Output the (X, Y) coordinate of the center of the cell containing the given text.  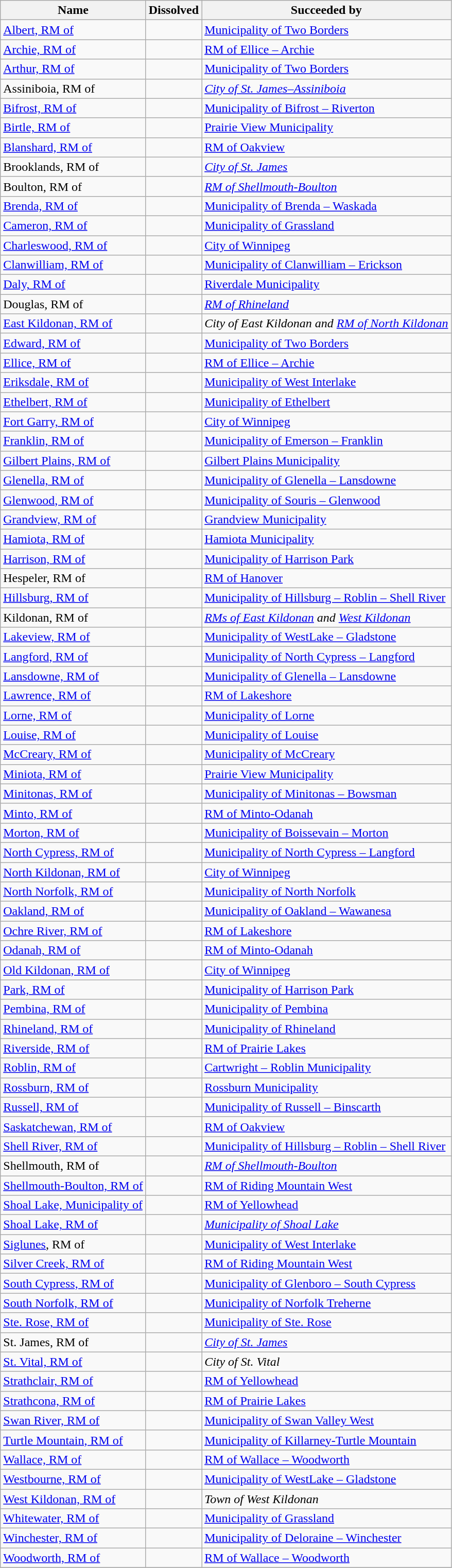
Albert, RM of (73, 30)
City of St. Vital (326, 1362)
North Kildonan, RM of (73, 872)
Municipality of Pembina (326, 1009)
Strathclair, RM of (73, 1381)
Douglas, RM of (73, 304)
Hespeler, RM of (73, 578)
Grandview Municipality (326, 519)
Morton, RM of (73, 833)
Municipality of Ste. Rose (326, 1323)
Minitonas, RM of (73, 794)
Hillsburg, RM of (73, 598)
Municipality of Emerson – Franklin (326, 441)
Franklin, RM of (73, 441)
South Norfolk, RM of (73, 1303)
Birtle, RM of (73, 128)
Riverdale Municipality (326, 285)
Municipality of Killarney-Turtle Mountain (326, 1440)
RM of Rhineland (326, 304)
Municipality of Rhineland (326, 1029)
Cartwright – Roblin Municipality (326, 1068)
Lorne, RM of (73, 715)
City of St. James–Assiniboia (326, 89)
South Cypress, RM of (73, 1283)
Silver Creek, RM of (73, 1264)
Ste. Rose, RM of (73, 1323)
Siglunes, RM of (73, 1244)
Archie, RM of (73, 49)
Minto, RM of (73, 813)
North Norfolk, RM of (73, 892)
Grandview, RM of (73, 519)
Cameron, RM of (73, 225)
Wallace, RM of (73, 1459)
Miniota, RM of (73, 774)
Bifrost, RM of (73, 108)
Gilbert Plains Municipality (326, 461)
Brooklands, RM of (73, 167)
Langford, RM of (73, 657)
Edward, RM of (73, 343)
Lakeview, RM of (73, 637)
Fort Garry, RM of (73, 421)
East Kildonan, RM of (73, 324)
Hamiota Municipality (326, 539)
Lawrence, RM of (73, 696)
Russell, RM of (73, 1107)
Daly, RM of (73, 285)
Woodworth, RM of (73, 1558)
Municipality of Oakland – Wawanesa (326, 911)
Municipality of Minitonas – Bowsman (326, 794)
RMs of East Kildonan and West Kildonan (326, 618)
Municipality of Russell – Binscarth (326, 1107)
Odanah, RM of (73, 950)
Municipality of Norfolk Treherne (326, 1303)
Municipality of Clanwilliam – Erickson (326, 265)
Blanshard, RM of (73, 147)
Turtle Mountain, RM of (73, 1440)
Shellmouth-Boulton, RM of (73, 1185)
Glenwood, RM of (73, 500)
McCreary, RM of (73, 754)
Municipality of McCreary (326, 754)
North Cypress, RM of (73, 852)
Roblin, RM of (73, 1068)
Rossburn, RM of (73, 1087)
Pembina, RM of (73, 1009)
Ethelbert, RM of (73, 402)
Ochre River, RM of (73, 931)
Hamiota, RM of (73, 539)
Saskatchewan, RM of (73, 1126)
West Kildonan, RM of (73, 1499)
Municipality of Boissevain – Morton (326, 833)
Municipality of Lorne (326, 715)
Whitewater, RM of (73, 1519)
Municipality of Brenda – Waskada (326, 206)
Municipality of Louise (326, 735)
Oakland, RM of (73, 911)
Eriksdale, RM of (73, 382)
Strathcona, RM of (73, 1401)
Ellice, RM of (73, 363)
Municipality of Shoal Lake (326, 1225)
Rhineland, RM of (73, 1029)
St. James, RM of (73, 1342)
Municipality of Ethelbert (326, 402)
Boulton, RM of (73, 186)
Louise, RM of (73, 735)
Succeeded by (326, 10)
Clanwilliam, RM of (73, 265)
Gilbert Plains, RM of (73, 461)
Lansdowne, RM of (73, 676)
Town of West Kildonan (326, 1499)
Rossburn Municipality (326, 1087)
St. Vital, RM of (73, 1362)
Charleswood, RM of (73, 245)
City of East Kildonan and RM of North Kildonan (326, 324)
Park, RM of (73, 990)
RM of Hanover (326, 578)
Harrison, RM of (73, 558)
Brenda, RM of (73, 206)
Municipality of North Norfolk (326, 892)
Name (73, 10)
Swan River, RM of (73, 1420)
Arthur, RM of (73, 69)
Kildonan, RM of (73, 618)
Shoal Lake, Municipality of (73, 1205)
Westbourne, RM of (73, 1479)
Glenella, RM of (73, 480)
Municipality of Glenboro – South Cypress (326, 1283)
Riverside, RM of (73, 1048)
Municipality of Bifrost – Riverton (326, 108)
Dissolved (173, 10)
Municipality of Souris – Glenwood (326, 500)
Old Kildonan, RM of (73, 970)
Municipality of Swan Valley West (326, 1420)
Winchester, RM of (73, 1538)
Shellmouth, RM of (73, 1166)
Municipality of Deloraine – Winchester (326, 1538)
Assiniboia, RM of (73, 89)
Shell River, RM of (73, 1146)
Shoal Lake, RM of (73, 1225)
